From the cell containing the given text, extract its center point as [x, y] coordinate. 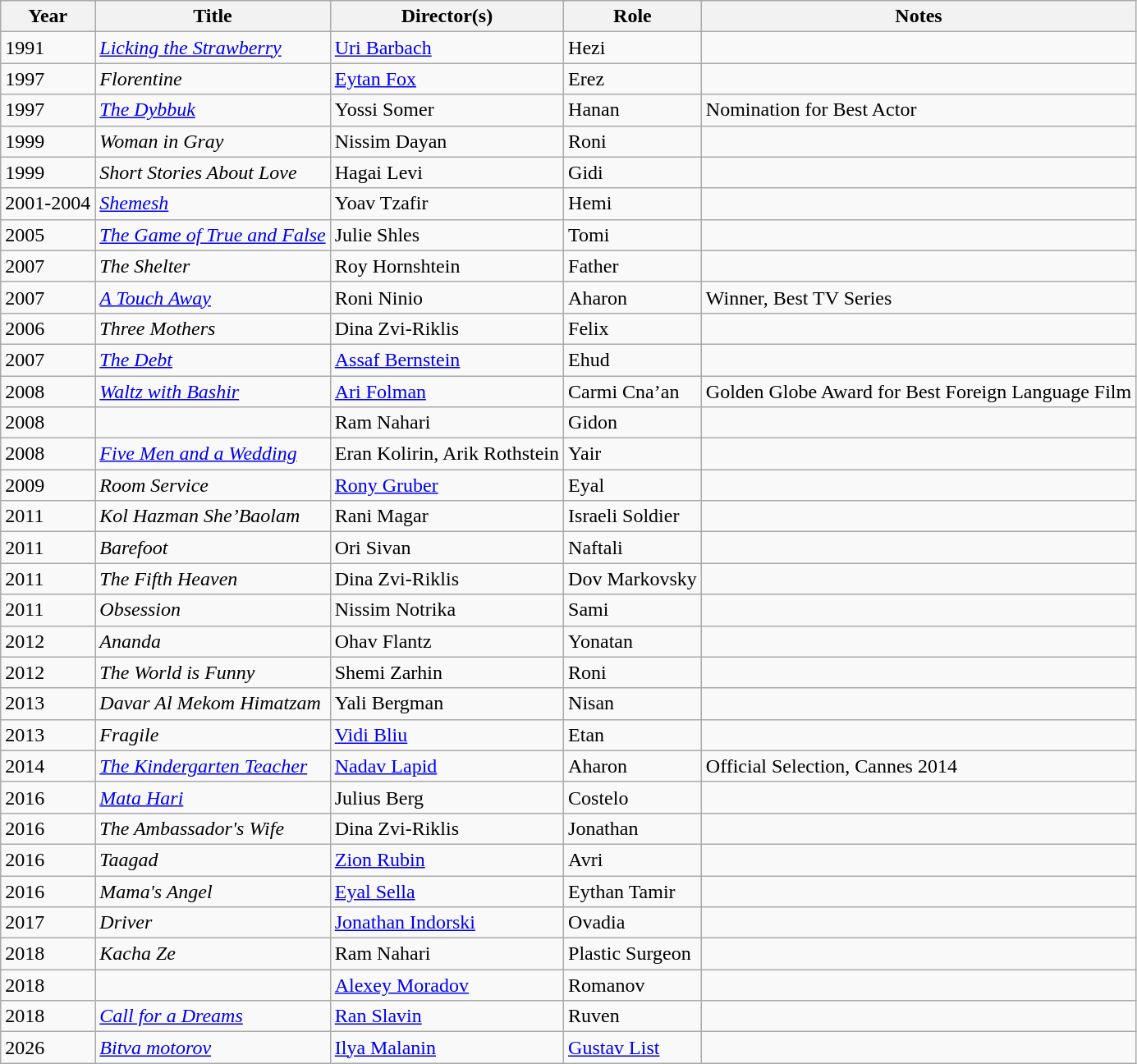
Year [48, 16]
Three Mothers [213, 328]
Short Stories About Love [213, 172]
Nissim Dayan [447, 141]
2005 [48, 235]
Uri Barbach [447, 48]
Ilya Malanin [447, 1048]
A Touch Away [213, 297]
Ori Sivan [447, 548]
Avri [633, 860]
Five Men and a Wedding [213, 454]
Roy Hornshtein [447, 266]
Yossi Somer [447, 110]
Notes [918, 16]
Julius Berg [447, 797]
Obsession [213, 610]
Florentine [213, 79]
Gustav List [633, 1048]
2014 [48, 766]
Licking the Strawberry [213, 48]
Eythan Tamir [633, 891]
The Dybbuk [213, 110]
Barefoot [213, 548]
Naftali [633, 548]
Kacha Ze [213, 954]
Israeli Soldier [633, 516]
Plastic Surgeon [633, 954]
Hemi [633, 204]
Fragile [213, 735]
Julie Shles [447, 235]
Jonathan Indorski [447, 923]
Bitva motorov [213, 1048]
Zion Rubin [447, 860]
Eyal Sella [447, 891]
Shemi Zarhin [447, 672]
Hagai Levi [447, 172]
Ran Slavin [447, 1016]
Driver [213, 923]
Title [213, 16]
Rani Magar [447, 516]
Vidi Bliu [447, 735]
Mama's Angel [213, 891]
Nissim Notrika [447, 610]
2017 [48, 923]
2001-2004 [48, 204]
Ehud [633, 360]
1991 [48, 48]
Yonatan [633, 641]
Nomination for Best Actor [918, 110]
Eytan Fox [447, 79]
Sami [633, 610]
Mata Hari [213, 797]
Jonathan [633, 828]
Eyal [633, 485]
Winner, Best TV Series [918, 297]
Nadav Lapid [447, 766]
Taagad [213, 860]
Waltz with Bashir [213, 392]
Gidi [633, 172]
Davar Al Mekom Himatzam [213, 704]
The Kindergarten Teacher [213, 766]
2006 [48, 328]
Call for a Dreams [213, 1016]
Father [633, 266]
Ari Folman [447, 392]
Carmi Cna’an [633, 392]
2026 [48, 1048]
Yoav Tzafir [447, 204]
Tomi [633, 235]
Woman in Gray [213, 141]
Ruven [633, 1016]
Yali Bergman [447, 704]
Costelo [633, 797]
Assaf Bernstein [447, 360]
Roni Ninio [447, 297]
Nisan [633, 704]
Director(s) [447, 16]
Hanan [633, 110]
Yair [633, 454]
Golden Globe Award for Best Foreign Language Film [918, 392]
Rony Gruber [447, 485]
The Debt [213, 360]
Hezi [633, 48]
Eran Kolirin, Arik Rothstein [447, 454]
Dov Markovsky [633, 579]
Room Service [213, 485]
Alexey Moradov [447, 985]
Erez [633, 79]
2009 [48, 485]
Shemesh [213, 204]
The Game of True and False [213, 235]
The Ambassador's Wife [213, 828]
The Fifth Heaven [213, 579]
Etan [633, 735]
Ananda [213, 641]
The World is Funny [213, 672]
Romanov [633, 985]
Ovadia [633, 923]
Role [633, 16]
Kol Hazman She’Baolam [213, 516]
Gidon [633, 423]
The Shelter [213, 266]
Felix [633, 328]
Official Selection, Cannes 2014 [918, 766]
Ohav Flantz [447, 641]
